From the cell containing the given text, extract its center point as [X, Y] coordinate. 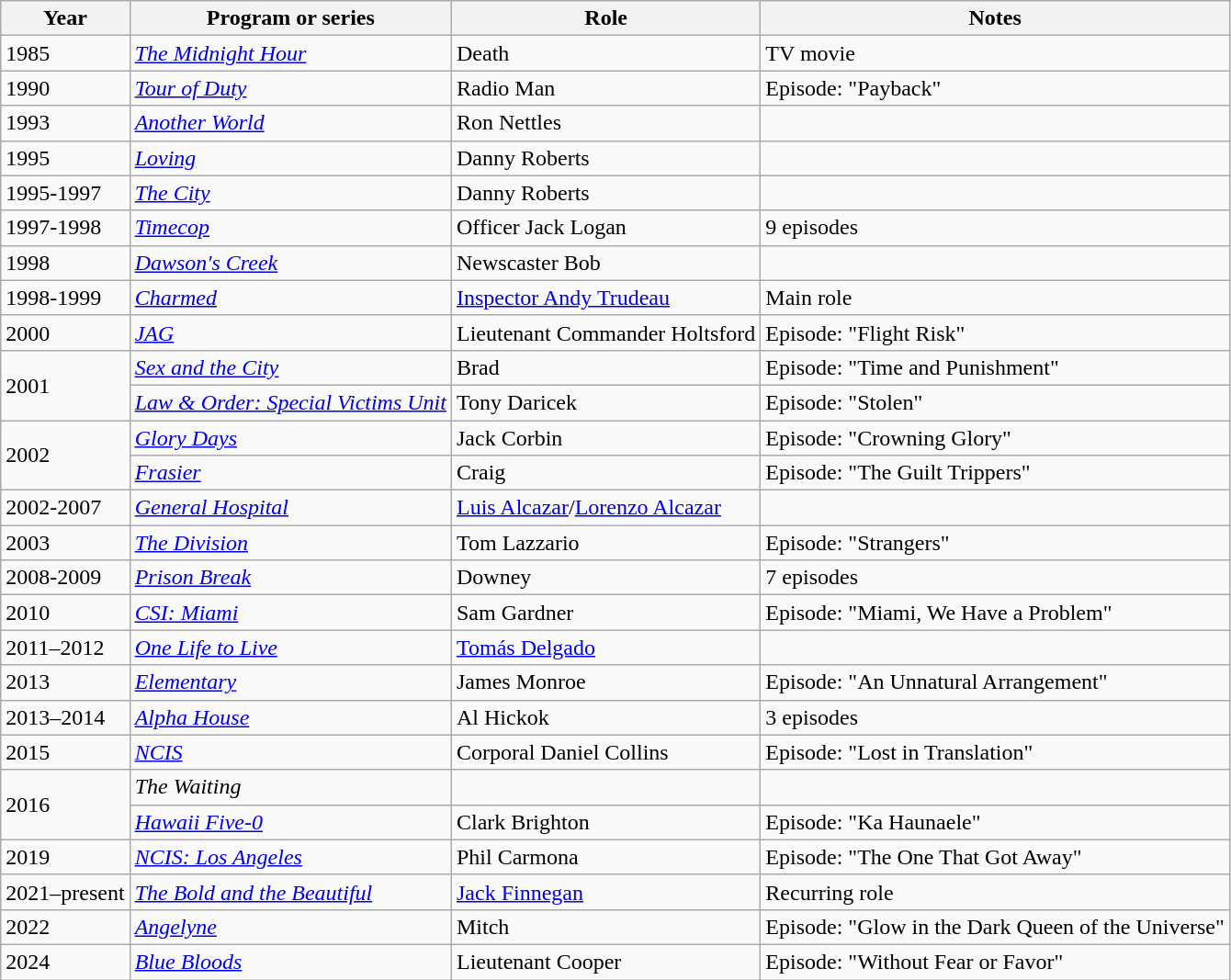
The Midnight Hour [290, 53]
General Hospital [290, 508]
Episode: "Payback" [996, 88]
2024 [65, 962]
NCIS: Los Angeles [290, 857]
1998-1999 [65, 298]
Recurring role [996, 892]
NCIS [290, 752]
2019 [65, 857]
2002 [65, 456]
Elementary [290, 682]
Timecop [290, 228]
Glory Days [290, 438]
1997-1998 [65, 228]
Program or series [290, 18]
2000 [65, 332]
CSI: Miami [290, 613]
Year [65, 18]
Sex and the City [290, 367]
One Life to Live [290, 648]
2001 [65, 385]
2013–2014 [65, 717]
Episode: "Without Fear or Favor" [996, 962]
Downey [605, 578]
Al Hickok [605, 717]
The Waiting [290, 787]
1993 [65, 123]
Dawson's Creek [290, 263]
1995 [65, 158]
Episode: "Crowning Glory" [996, 438]
2003 [65, 543]
Charmed [290, 298]
Law & Order: Special Victims Unit [290, 402]
Inspector Andy Trudeau [605, 298]
The City [290, 193]
Episode: "Stolen" [996, 402]
7 episodes [996, 578]
Role [605, 18]
TV movie [996, 53]
Main role [996, 298]
Blue Bloods [290, 962]
JAG [290, 332]
Ron Nettles [605, 123]
Jack Finnegan [605, 892]
Luis Alcazar/Lorenzo Alcazar [605, 508]
2011–2012 [65, 648]
Prison Break [290, 578]
Episode: "Glow in the Dark Queen of the Universe" [996, 927]
2002-2007 [65, 508]
Phil Carmona [605, 857]
Tour of Duty [290, 88]
Episode: "Flight Risk" [996, 332]
Newscaster Bob [605, 263]
Tom Lazzario [605, 543]
3 episodes [996, 717]
9 episodes [996, 228]
2008-2009 [65, 578]
Notes [996, 18]
Sam Gardner [605, 613]
Radio Man [605, 88]
Lieutenant Cooper [605, 962]
Loving [290, 158]
Episode: "Strangers" [996, 543]
Episode: "An Unnatural Arrangement" [996, 682]
1990 [65, 88]
1998 [65, 263]
Hawaii Five-0 [290, 822]
Officer Jack Logan [605, 228]
1995-1997 [65, 193]
Brad [605, 367]
The Bold and the Beautiful [290, 892]
2010 [65, 613]
Clark Brighton [605, 822]
Episode: "Lost in Translation" [996, 752]
1985 [65, 53]
Frasier [290, 473]
2021–present [65, 892]
Tony Daricek [605, 402]
The Division [290, 543]
Tomás Delgado [605, 648]
2013 [65, 682]
Death [605, 53]
Episode: "The Guilt Trippers" [996, 473]
Jack Corbin [605, 438]
Mitch [605, 927]
James Monroe [605, 682]
Another World [290, 123]
Angelyne [290, 927]
Episode: "Ka Haunaele" [996, 822]
Corporal Daniel Collins [605, 752]
2016 [65, 805]
2015 [65, 752]
2022 [65, 927]
Episode: "Miami, We Have a Problem" [996, 613]
Lieutenant Commander Holtsford [605, 332]
Craig [605, 473]
Episode: "The One That Got Away" [996, 857]
Alpha House [290, 717]
Episode: "Time and Punishment" [996, 367]
